Determine the [x, y] coordinate at the center of the cell enclosing the given text.  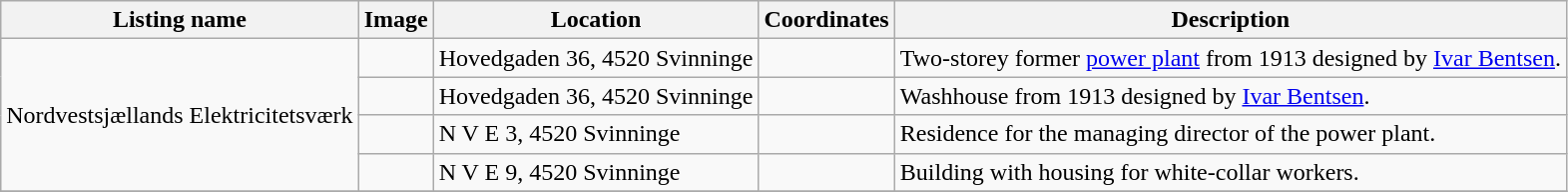
N V E 9, 4520 Svinninge [596, 172]
Image [395, 20]
N V E 3, 4520 Svinninge [596, 134]
Nordvestsjællands Elektricitetsværk [180, 115]
Location [596, 20]
Listing name [180, 20]
Description [1230, 20]
Residence for the managing director of the power plant. [1230, 134]
Building with housing for white-collar workers. [1230, 172]
Coordinates [826, 20]
Washhouse from 1913 designed by Ivar Bentsen. [1230, 96]
Two-storey former power plant from 1913 designed by Ivar Bentsen. [1230, 58]
